Return the [X, Y] coordinate for the center point of the cell that contains the specified text.  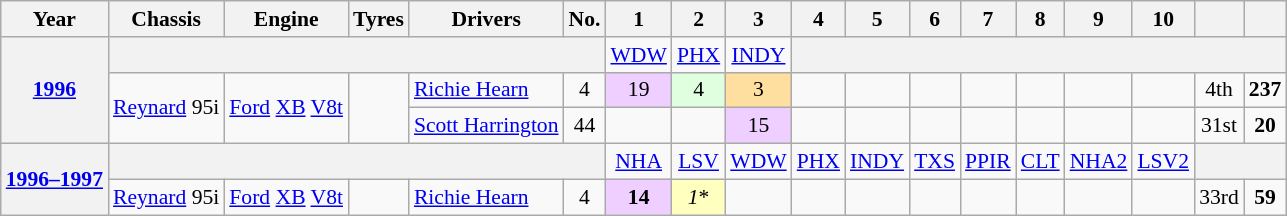
5 [877, 19]
33rd [1219, 197]
7 [988, 19]
Drivers [486, 19]
237 [1266, 90]
1* [698, 197]
9 [1099, 19]
LSV2 [1163, 162]
NHA2 [1099, 162]
14 [638, 197]
1996 [54, 90]
31st [1219, 126]
59 [1266, 197]
LSV [698, 162]
Engine [286, 19]
20 [1266, 126]
15 [758, 126]
CLT [1040, 162]
Year [54, 19]
NHA [638, 162]
8 [1040, 19]
TXS [934, 162]
6 [934, 19]
1 [638, 19]
No. [585, 19]
4th [1219, 90]
PPIR [988, 162]
44 [585, 126]
2 [698, 19]
Chassis [166, 19]
Scott Harrington [486, 126]
Tyres [378, 19]
10 [1163, 19]
1996–1997 [54, 180]
19 [638, 90]
